Find where the given text appears and provide that cell's center as (x, y) coordinate. 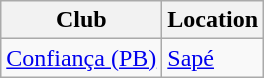
Location (213, 20)
Sapé (213, 58)
Club (82, 20)
Confiança (PB) (82, 58)
